Extract the [X, Y] coordinate from the center of the cell holding the provided text.  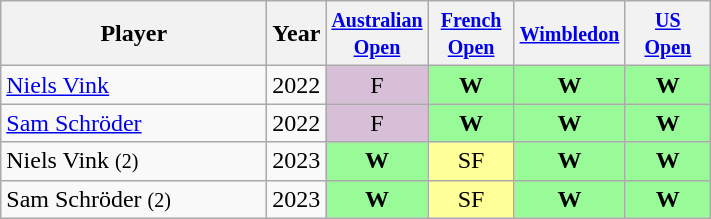
Sam Schröder [134, 123]
Niels Vink [134, 85]
French Open [471, 34]
US Open [668, 34]
Australian Open [377, 34]
Player [134, 34]
Niels Vink (2) [134, 161]
Sam Schröder (2) [134, 199]
Wimbledon [570, 34]
Year [296, 34]
